Return [X, Y] of the center of cell containing provided text 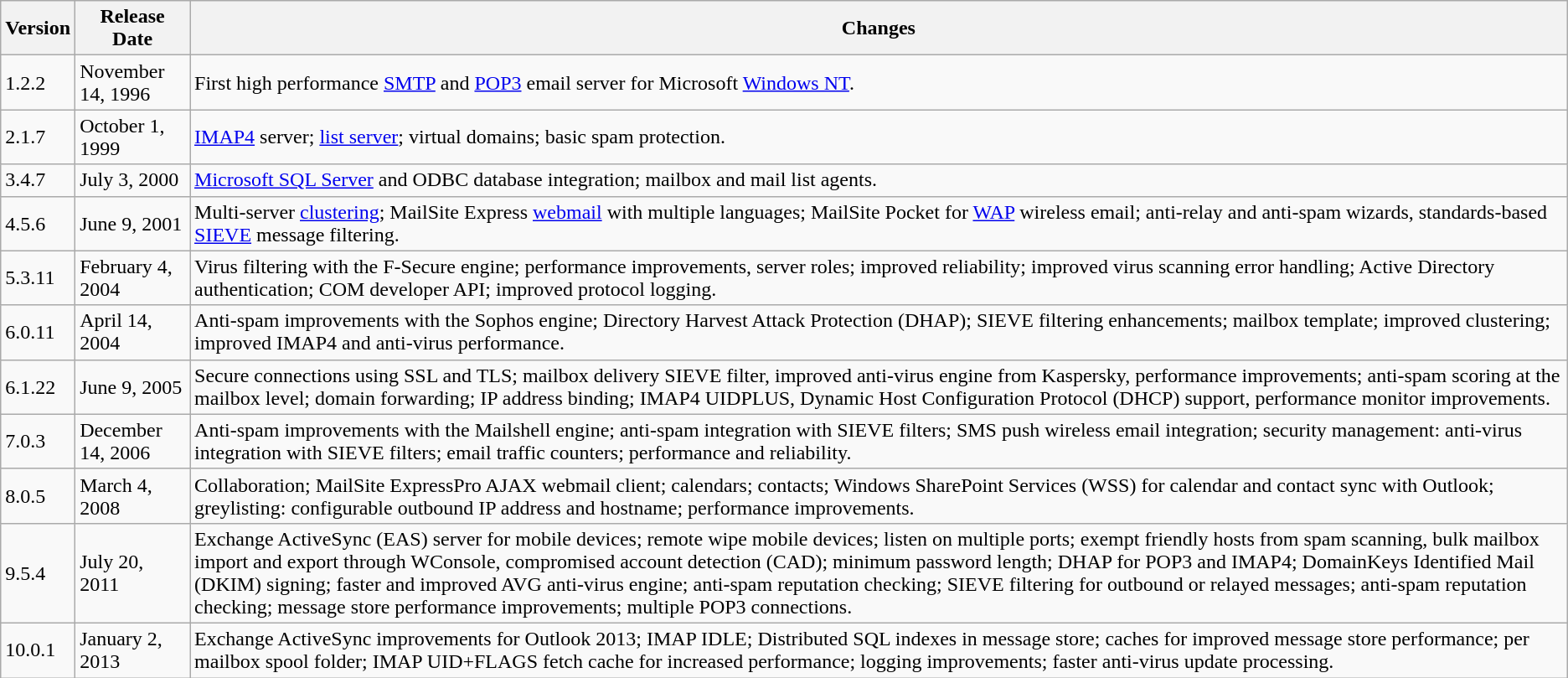
8.0.5 [39, 496]
6.1.22 [39, 387]
December 14, 2006 [132, 441]
2.1.7 [39, 137]
June 9, 2001 [132, 223]
1.2.2 [39, 82]
9.5.4 [39, 573]
April 14, 2004 [132, 332]
Version [39, 28]
IMAP4 server; list server; virtual domains; basic spam protection. [879, 137]
March 4, 2008 [132, 496]
Changes [879, 28]
November 14, 1996 [132, 82]
July 20, 2011 [132, 573]
7.0.3 [39, 441]
Release Date [132, 28]
5.3.11 [39, 278]
6.0.11 [39, 332]
January 2, 2013 [132, 650]
3.4.7 [39, 180]
Microsoft SQL Server and ODBC database integration; mailbox and mail list agents. [879, 180]
October 1, 1999 [132, 137]
June 9, 2005 [132, 387]
First high performance SMTP and POP3 email server for Microsoft Windows NT. [879, 82]
4.5.6 [39, 223]
July 3, 2000 [132, 180]
February 4, 2004 [132, 278]
10.0.1 [39, 650]
